Identify which cell holds the provided text, then report its (x, y) central coordinate. 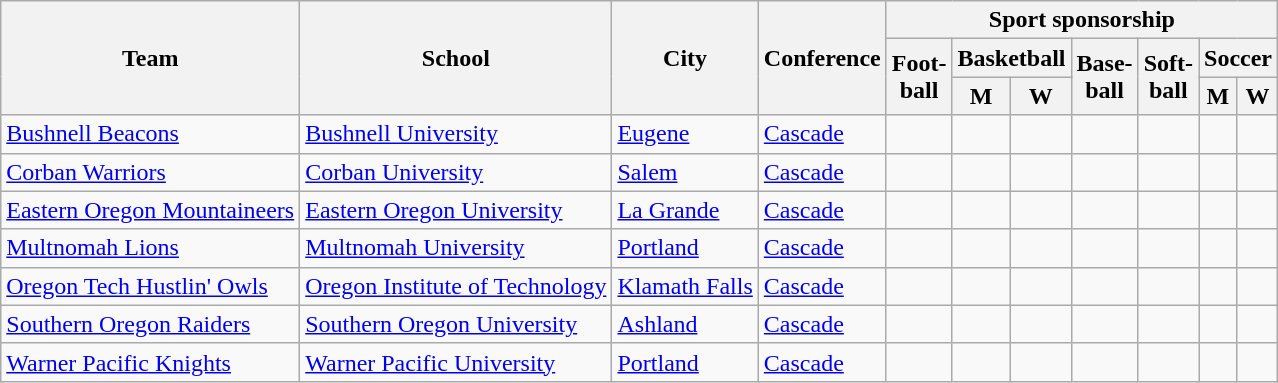
Southern Oregon Raiders (150, 324)
Oregon Tech Hustlin' Owls (150, 286)
La Grande (685, 210)
Eugene (685, 134)
Oregon Institute of Technology (456, 286)
Team (150, 58)
Multnomah Lions (150, 248)
Warner Pacific Knights (150, 362)
Soccer (1238, 58)
Corban Warriors (150, 172)
Soft-ball (1168, 77)
Bushnell University (456, 134)
Southern Oregon University (456, 324)
Eastern Oregon University (456, 210)
Eastern Oregon Mountaineers (150, 210)
Base-ball (1104, 77)
Ashland (685, 324)
Warner Pacific University (456, 362)
Foot-ball (919, 77)
Corban University (456, 172)
Multnomah University (456, 248)
Conference (822, 58)
City (685, 58)
Klamath Falls (685, 286)
School (456, 58)
Bushnell Beacons (150, 134)
Salem (685, 172)
Basketball (1012, 58)
Sport sponsorship (1082, 20)
